Extract the [x, y] coordinate from the center of the cell holding the provided text.  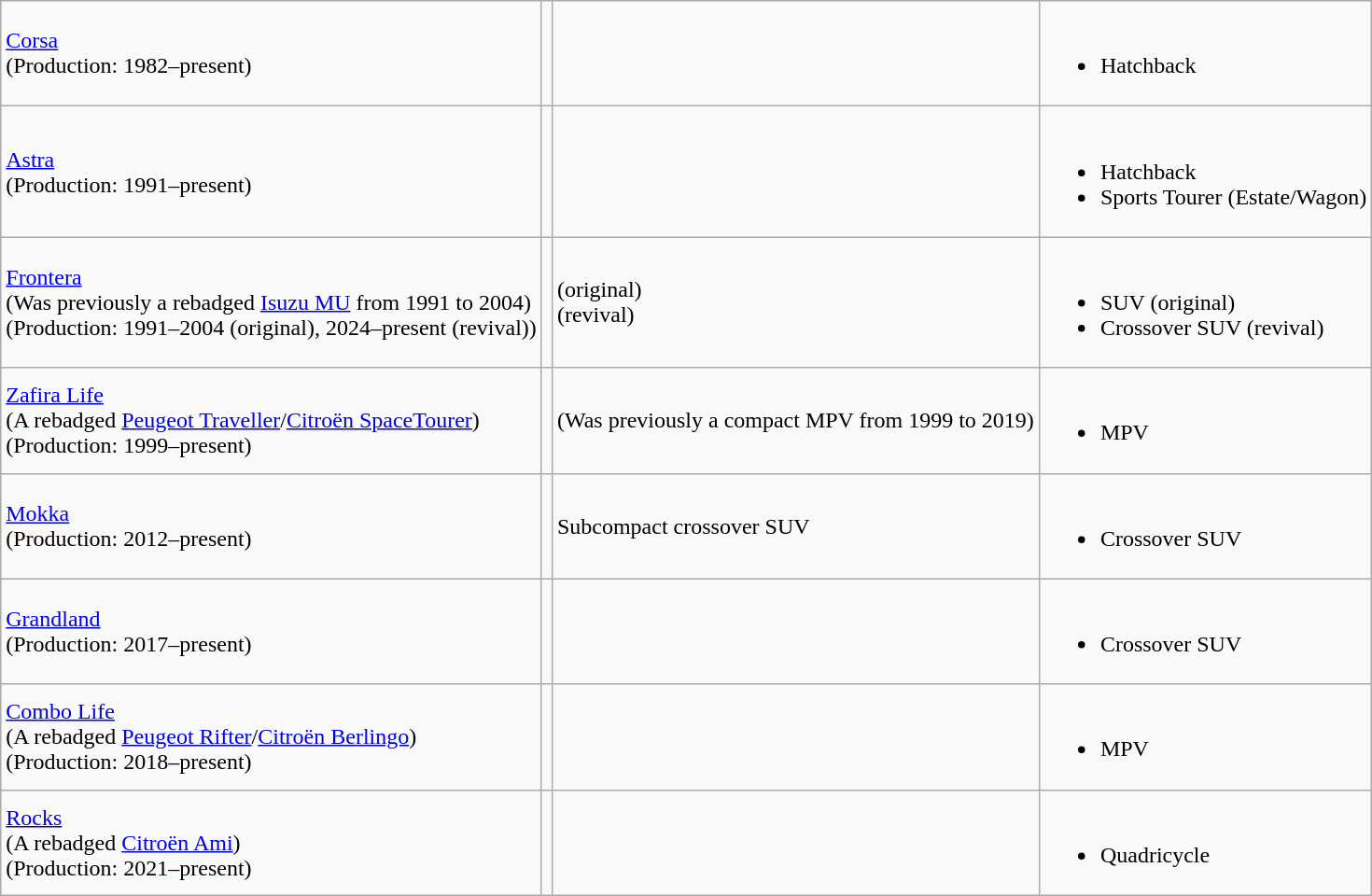
(Was previously a compact MPV from 1999 to 2019) [795, 420]
Astra(Production: 1991–present) [272, 172]
Frontera(Was previously a rebadged Isuzu MU from 1991 to 2004)(Production: 1991–2004 (original), 2024–present (revival)) [272, 302]
Corsa(Production: 1982–present) [272, 54]
SUV (original)Crossover SUV (revival) [1205, 302]
Zafira Life(A rebadged Peugeot Traveller/Citroën SpaceTourer)(Production: 1999–present) [272, 420]
Combo Life(A rebadged Peugeot Rifter/Citroën Berlingo)(Production: 2018–present) [272, 737]
Grandland(Production: 2017–present) [272, 631]
Rocks(A rebadged Citroën Ami)(Production: 2021–present) [272, 842]
Subcompact crossover SUV [795, 526]
Mokka(Production: 2012–present) [272, 526]
HatchbackSports Tourer (Estate/Wagon) [1205, 172]
(original) (revival) [795, 302]
Hatchback [1205, 54]
Quadricycle [1205, 842]
